Detect which cell encompasses the target text, then output its [x, y] center coordinate. 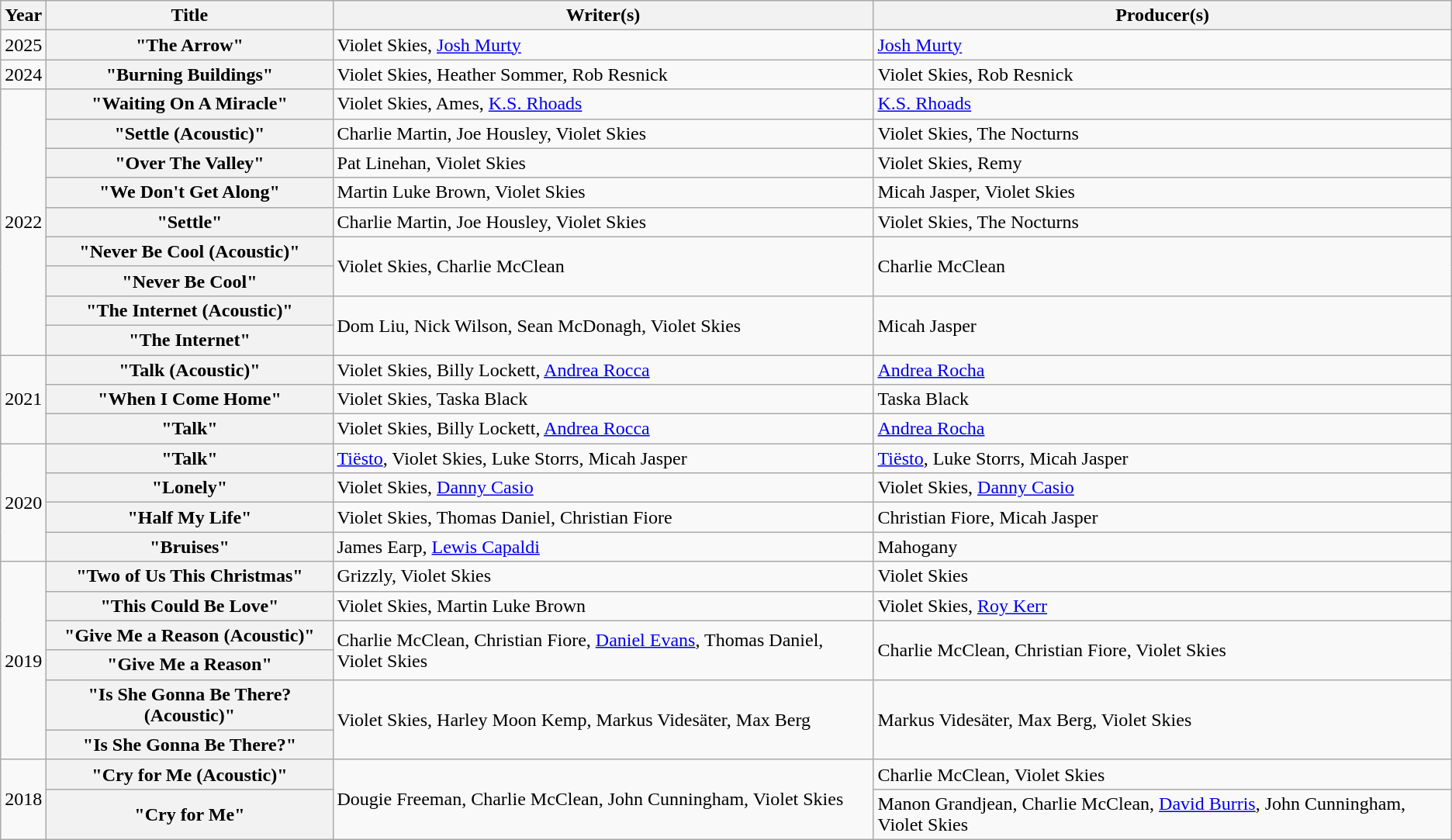
Martin Luke Brown, Violet Skies [603, 192]
"Lonely" [189, 488]
"The Internet (Acoustic)" [189, 310]
2018 [23, 799]
Writer(s) [603, 16]
"When I Come Home" [189, 399]
Charlie McClean, Christian Fiore, Daniel Evans, Thomas Daniel, Violet Skies [603, 650]
"Settle (Acoustic)" [189, 133]
Mahogany [1162, 547]
Tiësto, Violet Skies, Luke Storrs, Micah Jasper [603, 458]
Violet Skies, Roy Kerr [1162, 606]
2021 [23, 399]
James Earp, Lewis Capaldi [603, 547]
Violet Skies, Remy [1162, 163]
Title [189, 16]
"Half My Life" [189, 517]
Grizzly, Violet Skies [603, 576]
2019 [23, 661]
Pat Linehan, Violet Skies [603, 163]
Charlie McClean [1162, 266]
Micah Jasper [1162, 325]
"Give Me a Reason" [189, 665]
Violet Skies, Ames, K.S. Rhoads [603, 104]
Violet Skies [1162, 576]
"Bruises" [189, 547]
2025 [23, 45]
Violet Skies, Josh Murty [603, 45]
Violet Skies, Taska Black [603, 399]
Charlie McClean, Violet Skies [1162, 774]
"Never Be Cool" [189, 281]
Violet Skies, Thomas Daniel, Christian Fiore [603, 517]
"This Could Be Love" [189, 606]
"Never Be Cool (Acoustic)" [189, 251]
"The Internet" [189, 340]
Violet Skies, Charlie McClean [603, 266]
"Give Me a Reason (Acoustic)" [189, 635]
"Cry for Me" [189, 814]
"We Don't Get Along" [189, 192]
"Is She Gonna Be There?" [189, 745]
K.S. Rhoads [1162, 104]
Year [23, 16]
"Talk (Acoustic)" [189, 370]
"Settle" [189, 222]
Christian Fiore, Micah Jasper [1162, 517]
"The Arrow" [189, 45]
"Is She Gonna Be There? (Acoustic)" [189, 704]
"Burning Buildings" [189, 74]
Charlie McClean, Christian Fiore, Violet Skies [1162, 650]
Markus Videsäter, Max Berg, Violet Skies [1162, 720]
Producer(s) [1162, 16]
Micah Jasper, Violet Skies [1162, 192]
Violet Skies, Harley Moon Kemp, Markus Videsäter, Max Berg [603, 720]
"Two of Us This Christmas" [189, 576]
Violet Skies, Heather Sommer, Rob Resnick [603, 74]
Violet Skies, Martin Luke Brown [603, 606]
2020 [23, 503]
Manon Grandjean, Charlie McClean, David Burris, John Cunningham, Violet Skies [1162, 814]
Dougie Freeman, Charlie McClean, John Cunningham, Violet Skies [603, 799]
Taska Black [1162, 399]
Violet Skies, Rob Resnick [1162, 74]
"Over The Valley" [189, 163]
Dom Liu, Nick Wilson, Sean McDonagh, Violet Skies [603, 325]
"Waiting On A Miracle" [189, 104]
2022 [23, 222]
Josh Murty [1162, 45]
"Cry for Me (Acoustic)" [189, 774]
Tiësto, Luke Storrs, Micah Jasper [1162, 458]
2024 [23, 74]
